Provide the (x, y) coordinate of the cell's center where the given text is located.  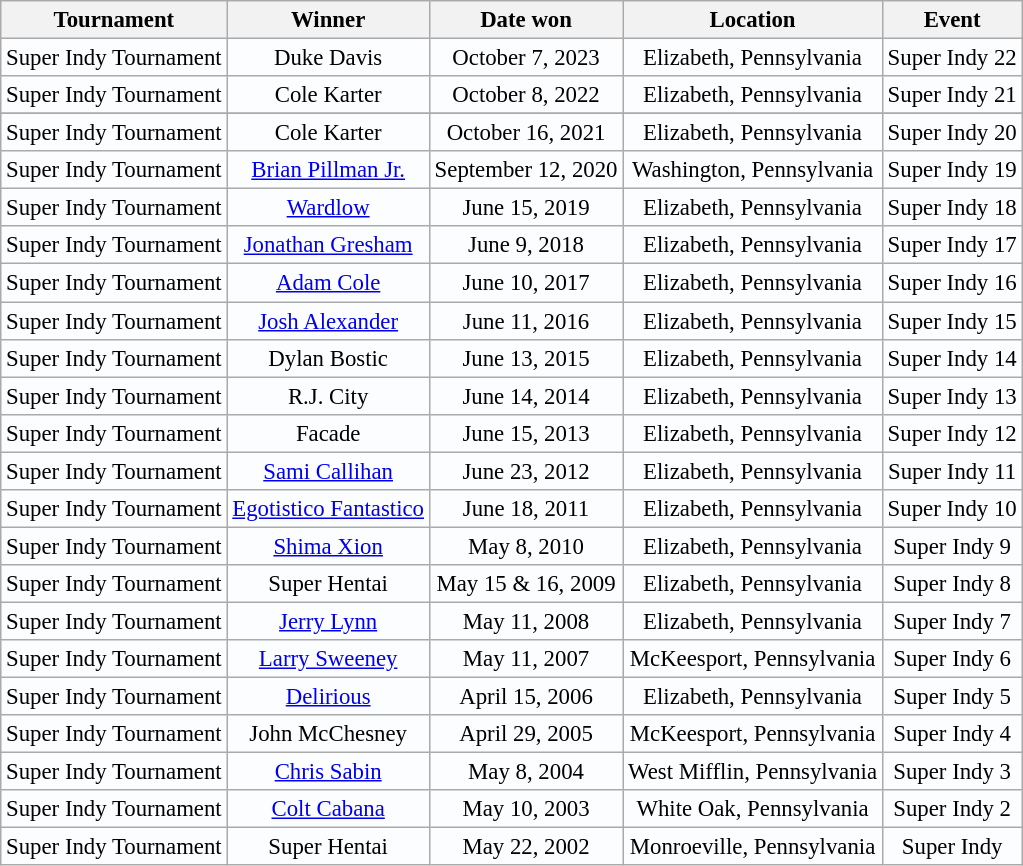
June 10, 2017 (526, 283)
Super Indy 11 (952, 471)
White Oak, Pennsylvania (753, 809)
Josh Alexander (328, 321)
Super Indy 2 (952, 809)
Super Indy 18 (952, 208)
Wardlow (328, 208)
Monroeville, Pennsylvania (753, 847)
Delirious (328, 697)
Super Indy 19 (952, 170)
June 11, 2016 (526, 321)
Larry Sweeney (328, 659)
R.J. City (328, 396)
Super Indy 5 (952, 697)
April 15, 2006 (526, 697)
Dylan Bostic (328, 358)
May 11, 2007 (526, 659)
Duke Davis (328, 58)
June 15, 2013 (526, 433)
May 15 & 16, 2009 (526, 584)
May 8, 2004 (526, 772)
May 11, 2008 (526, 621)
Egotistico Fantastico (328, 509)
Super Indy 4 (952, 734)
Super Indy 7 (952, 621)
Super Indy 10 (952, 509)
Date won (526, 20)
Super Indy 9 (952, 546)
West Mifflin, Pennsylvania (753, 772)
Super Indy 12 (952, 433)
Event (952, 20)
Sami Callihan (328, 471)
Location (753, 20)
Super Indy 22 (952, 58)
Super Indy 21 (952, 95)
April 29, 2005 (526, 734)
Winner (328, 20)
September 12, 2020 (526, 170)
Super Indy 13 (952, 396)
May 22, 2002 (526, 847)
June 18, 2011 (526, 509)
October 7, 2023 (526, 58)
Jerry Lynn (328, 621)
Super Indy 6 (952, 659)
Super Indy 17 (952, 245)
Super Indy 16 (952, 283)
Jonathan Gresham (328, 245)
Brian Pillman Jr. (328, 170)
Washington, Pennsylvania (753, 170)
May 8, 2010 (526, 546)
Shima Xion (328, 546)
Chris Sabin (328, 772)
Super Indy 20 (952, 133)
Super Indy 14 (952, 358)
Super Indy 15 (952, 321)
June 15, 2019 (526, 208)
Super Indy (952, 847)
June 13, 2015 (526, 358)
Super Indy 8 (952, 584)
October 8, 2022 (526, 95)
John McChesney (328, 734)
May 10, 2003 (526, 809)
June 23, 2012 (526, 471)
June 9, 2018 (526, 245)
October 16, 2021 (526, 133)
Colt Cabana (328, 809)
Tournament (114, 20)
June 14, 2014 (526, 396)
Adam Cole (328, 283)
Facade (328, 433)
Super Indy 3 (952, 772)
